Capture the cell that displays the provided text and extract its (X, Y) central coordinate. 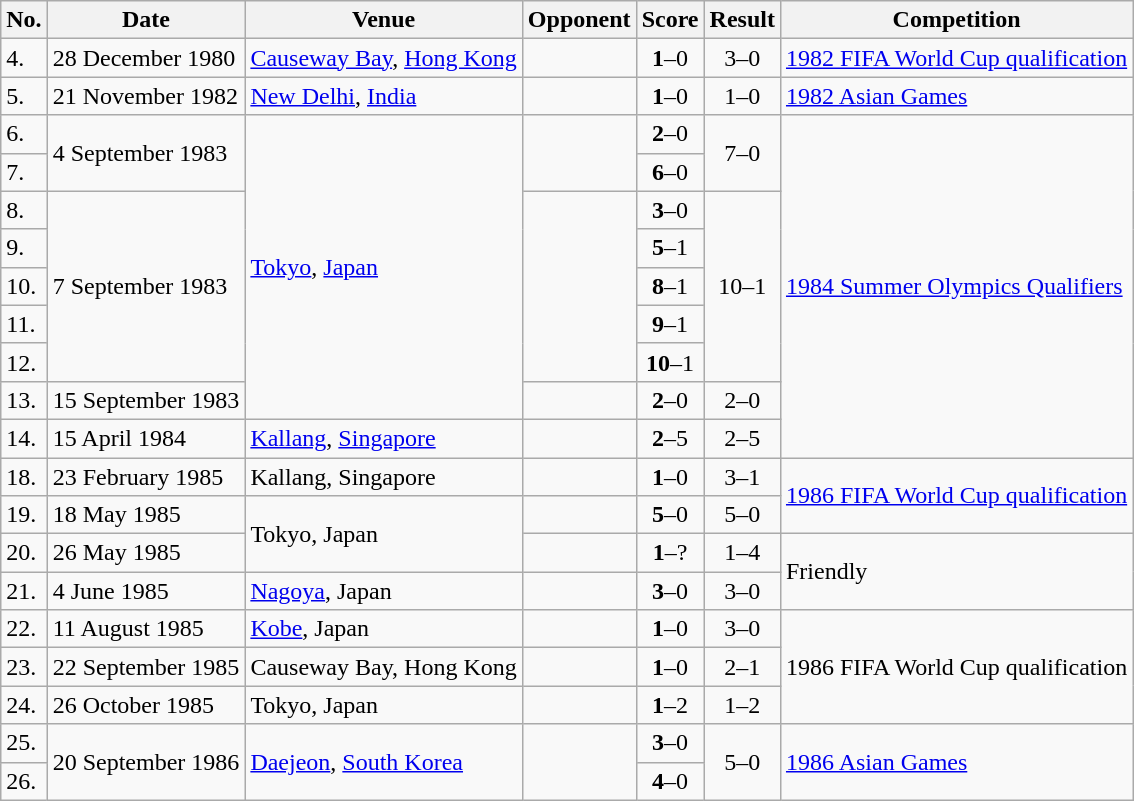
No. (24, 20)
1–4 (742, 553)
20. (24, 553)
19. (24, 515)
1982 FIFA World Cup qualification (956, 58)
Result (742, 20)
28 December 1980 (146, 58)
6–0 (670, 172)
1982 Asian Games (956, 96)
New Delhi, India (384, 96)
7. (24, 172)
26. (24, 781)
1986 Asian Games (956, 762)
22. (24, 629)
9. (24, 248)
Daejeon, South Korea (384, 762)
Opponent (579, 20)
Friendly (956, 572)
23 February 1985 (146, 477)
4. (24, 58)
4–0 (670, 781)
4 June 1985 (146, 591)
3–1 (742, 477)
26 May 1985 (146, 553)
20 September 1986 (146, 762)
9–1 (670, 324)
6. (24, 134)
Competition (956, 20)
26 October 1985 (146, 705)
15 April 1984 (146, 438)
4 September 1983 (146, 153)
1984 Summer Olympics Qualifiers (956, 286)
11. (24, 324)
8–1 (670, 286)
Venue (384, 20)
25. (24, 743)
1–? (670, 553)
7–0 (742, 153)
18. (24, 477)
5. (24, 96)
15 September 1983 (146, 400)
22 September 1985 (146, 667)
18 May 1985 (146, 515)
13. (24, 400)
21 November 1982 (146, 96)
11 August 1985 (146, 629)
2–1 (742, 667)
24. (24, 705)
23. (24, 667)
8. (24, 210)
Date (146, 20)
Score (670, 20)
14. (24, 438)
21. (24, 591)
5–1 (670, 248)
10. (24, 286)
12. (24, 362)
Nagoya, Japan (384, 591)
7 September 1983 (146, 286)
Kobe, Japan (384, 629)
